Provide the [x, y] coordinate of the cell's center where the given text is located.  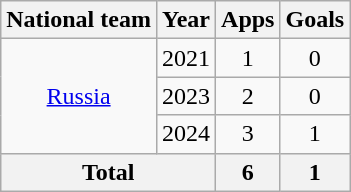
2021 [186, 58]
Year [186, 20]
6 [248, 172]
3 [248, 134]
Apps [248, 20]
Goals [315, 20]
National team [79, 20]
2023 [186, 96]
2 [248, 96]
2024 [186, 134]
Total [108, 172]
Russia [79, 96]
